Search for the cell housing the specified text and yield its [x, y] center coordinate. 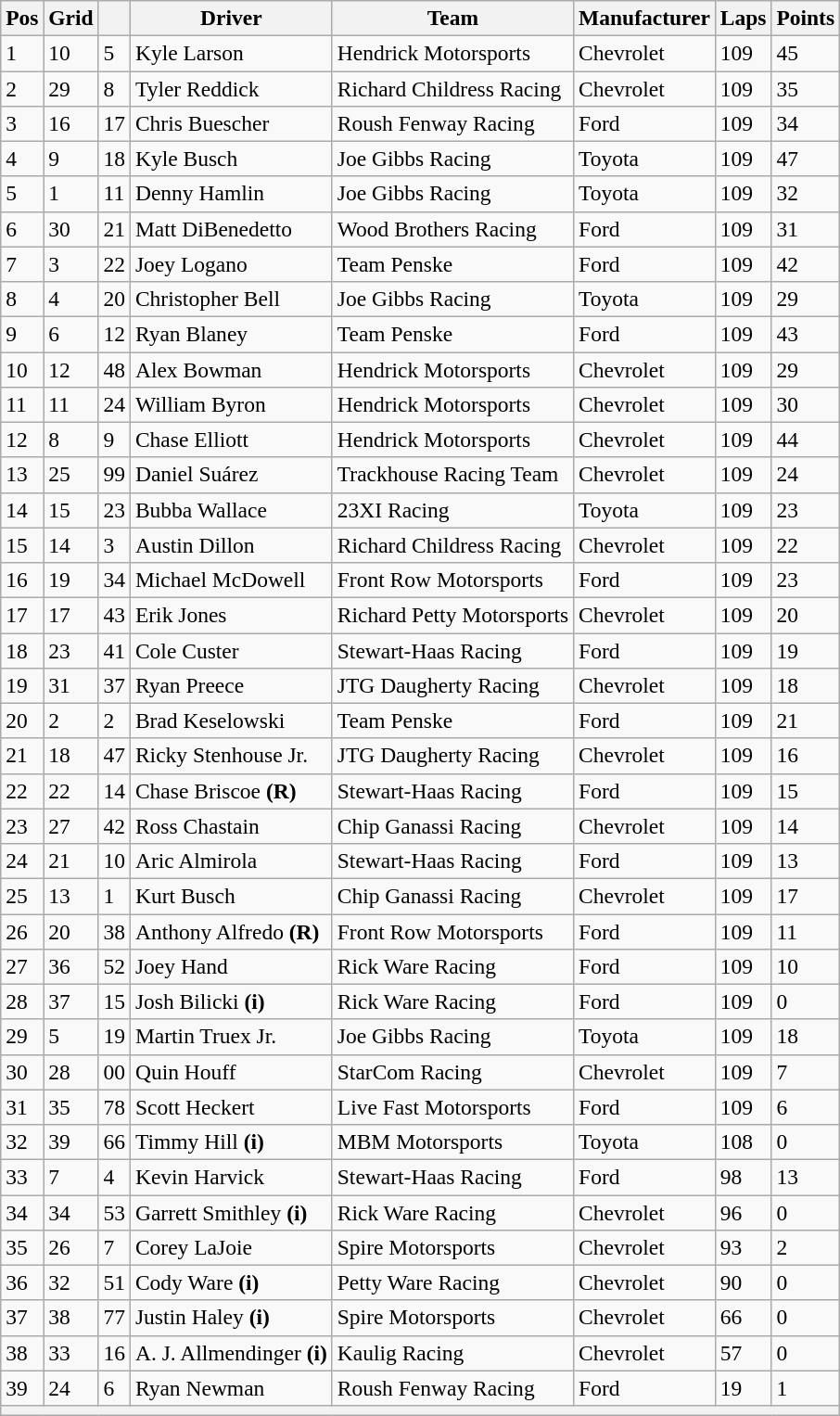
Laps [744, 18]
Chris Buescher [231, 123]
52 [114, 966]
57 [744, 1353]
Denny Hamlin [231, 194]
Richard Petty Motorsports [452, 615]
Brad Keselowski [231, 721]
Chase Briscoe (R) [231, 791]
Driver [231, 18]
A. J. Allmendinger (i) [231, 1353]
MBM Motorsports [452, 1142]
96 [744, 1212]
98 [744, 1177]
Grid [70, 18]
Anthony Alfredo (R) [231, 931]
108 [744, 1142]
Matt DiBenedetto [231, 229]
Team [452, 18]
44 [806, 440]
Ryan Blaney [231, 334]
Kyle Busch [231, 159]
Quin Houff [231, 1072]
99 [114, 475]
51 [114, 1282]
Ricky Stenhouse Jr. [231, 756]
Daniel Suárez [231, 475]
Cody Ware (i) [231, 1282]
00 [114, 1072]
93 [744, 1247]
Josh Bilicki (i) [231, 1001]
Corey LaJoie [231, 1247]
Bubba Wallace [231, 510]
90 [744, 1282]
William Byron [231, 404]
53 [114, 1212]
Justin Haley (i) [231, 1318]
Kurt Busch [231, 896]
Ryan Preece [231, 685]
Cole Custer [231, 650]
Petty Ware Racing [452, 1282]
Kyle Larson [231, 53]
Tyler Reddick [231, 88]
Trackhouse Racing Team [452, 475]
78 [114, 1107]
41 [114, 650]
Garrett Smithley (i) [231, 1212]
Timmy Hill (i) [231, 1142]
77 [114, 1318]
Alex Bowman [231, 369]
Christopher Bell [231, 299]
Aric Almirola [231, 861]
Kevin Harvick [231, 1177]
Manufacturer [645, 18]
Ryan Newman [231, 1388]
Pos [22, 18]
Erik Jones [231, 615]
Ross Chastain [231, 826]
Kaulig Racing [452, 1353]
Joey Logano [231, 264]
Chase Elliott [231, 440]
Joey Hand [231, 966]
Martin Truex Jr. [231, 1037]
45 [806, 53]
48 [114, 369]
Scott Heckert [231, 1107]
Live Fast Motorsports [452, 1107]
23XI Racing [452, 510]
Austin Dillon [231, 545]
Wood Brothers Racing [452, 229]
StarCom Racing [452, 1072]
Points [806, 18]
Michael McDowell [231, 580]
